Provide the (x, y) coordinate of the cell's center where the given text is located.  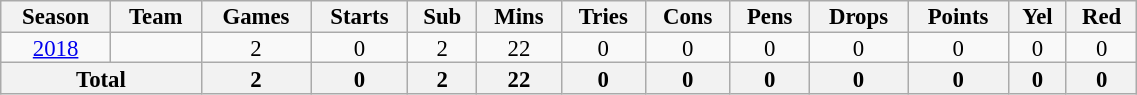
Tries (603, 16)
Yel (1037, 16)
Starts (360, 16)
Team (156, 16)
Mins (520, 16)
Red (1101, 16)
2018 (56, 48)
Sub (442, 16)
Pens (770, 16)
Cons (688, 16)
Games (256, 16)
Points (958, 16)
Drops (858, 16)
Total (101, 78)
Season (56, 16)
